Identify which cell holds the provided text, then report its (x, y) central coordinate. 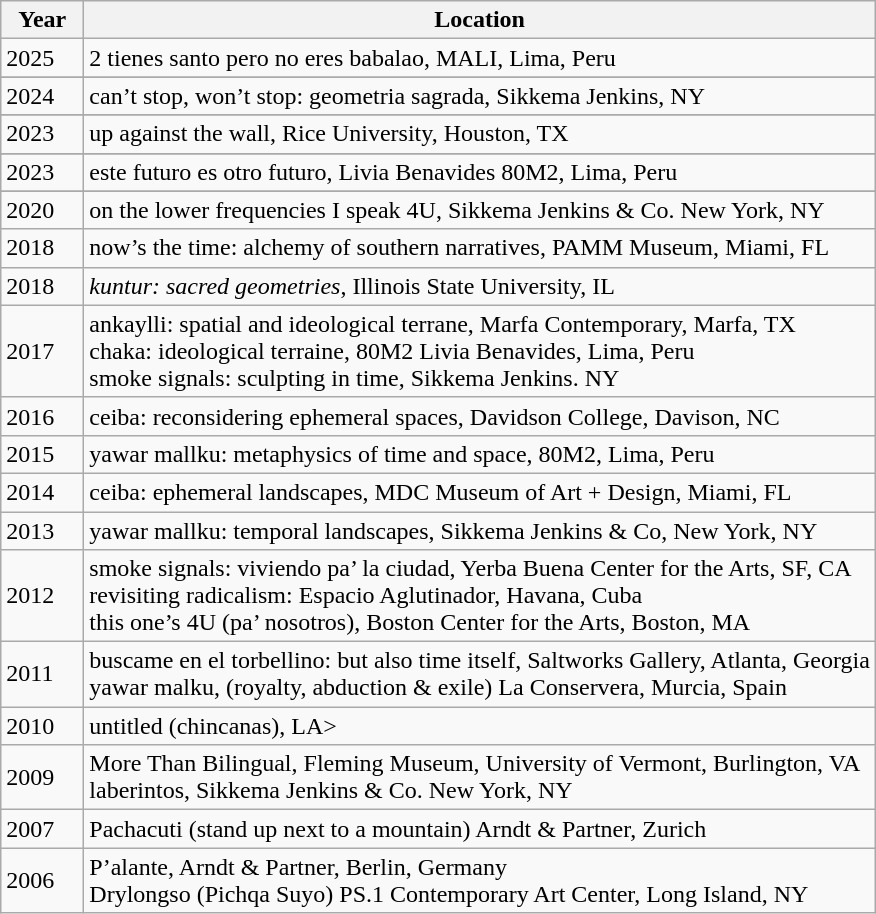
P’alante, Arndt & Partner, Berlin, GermanyDrylongso (Pichqa Suyo) PS.1 Contemporary Art Center, Long Island, NY (480, 880)
2014 (42, 492)
2 tienes santo pero no eres babalao, MALI, Lima, Peru (480, 58)
More Than Bilingual, Fleming Museum, University of Vermont, Burlington, VAlaberintos, Sikkema Jenkins & Co. New York, NY (480, 778)
2020 (42, 210)
2025 (42, 58)
Location (480, 20)
yawar mallku: temporal landscapes, Sikkema Jenkins & Co, New York, NY (480, 531)
2017 (42, 351)
on the lower frequencies I speak 4U, Sikkema Jenkins & Co. New York, NY (480, 210)
este futuro es otro futuro, Livia Benavides 80M2, Lima, Peru (480, 172)
now’s the time: alchemy of southern narratives, PAMM Museum, Miami, FL (480, 248)
yawar mallku: metaphysics of time and space, 80M2, Lima, Peru (480, 454)
2009 (42, 778)
ceiba: ephemeral landscapes, MDC Museum of Art + Design, Miami, FL (480, 492)
ceiba: reconsidering ephemeral spaces, Davidson College, Davison, NC (480, 416)
can’t stop, won’t stop: geometria sagrada, Sikkema Jenkins, NY (480, 96)
Pachacuti (stand up next to a mountain) Arndt & Partner, Zurich (480, 829)
2015 (42, 454)
kuntur: sacred geometries, Illinois State University, IL (480, 286)
untitled (chincanas), LA> (480, 726)
2011 (42, 674)
2012 (42, 596)
2007 (42, 829)
2010 (42, 726)
2016 (42, 416)
Year (42, 20)
2013 (42, 531)
2006 (42, 880)
2024 (42, 96)
up against the wall, Rice University, Houston, TX (480, 134)
